Extract the (x, y) coordinate from the center of the cell holding the provided text.  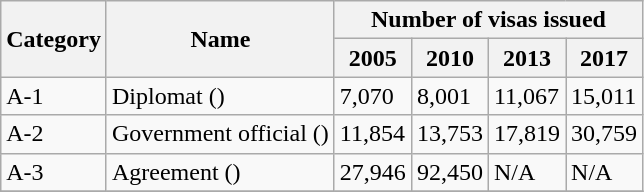
2017 (604, 58)
15,011 (604, 96)
17,819 (526, 134)
2013 (526, 58)
11,854 (372, 134)
8,001 (450, 96)
7,070 (372, 96)
Diplomat () (220, 96)
A-1 (54, 96)
11,067 (526, 96)
92,450 (450, 172)
Name (220, 39)
13,753 (450, 134)
A-3 (54, 172)
30,759 (604, 134)
Agreement () (220, 172)
2010 (450, 58)
A-2 (54, 134)
27,946 (372, 172)
2005 (372, 58)
Number of visas issued (488, 20)
Category (54, 39)
Government official () (220, 134)
